Scan for the cell matching the given text and deliver its [x, y] coordinate at center. 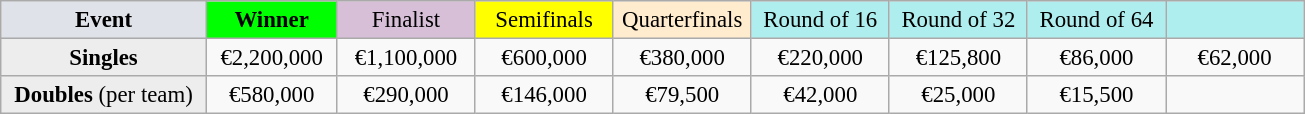
€146,000 [544, 95]
Round of 16 [820, 20]
€25,000 [958, 95]
Semifinals [544, 20]
€1,100,000 [406, 58]
Doubles (per team) [104, 95]
€290,000 [406, 95]
€62,000 [1235, 58]
€125,800 [958, 58]
Finalist [406, 20]
Event [104, 20]
€79,500 [682, 95]
Quarterfinals [682, 20]
€42,000 [820, 95]
Singles [104, 58]
€2,200,000 [272, 58]
€380,000 [682, 58]
Winner [272, 20]
Round of 64 [1096, 20]
€600,000 [544, 58]
Round of 32 [958, 20]
€15,500 [1096, 95]
€86,000 [1096, 58]
€580,000 [272, 95]
€220,000 [820, 58]
